Provide the [x, y] coordinate of the cell's center where the given text is located.  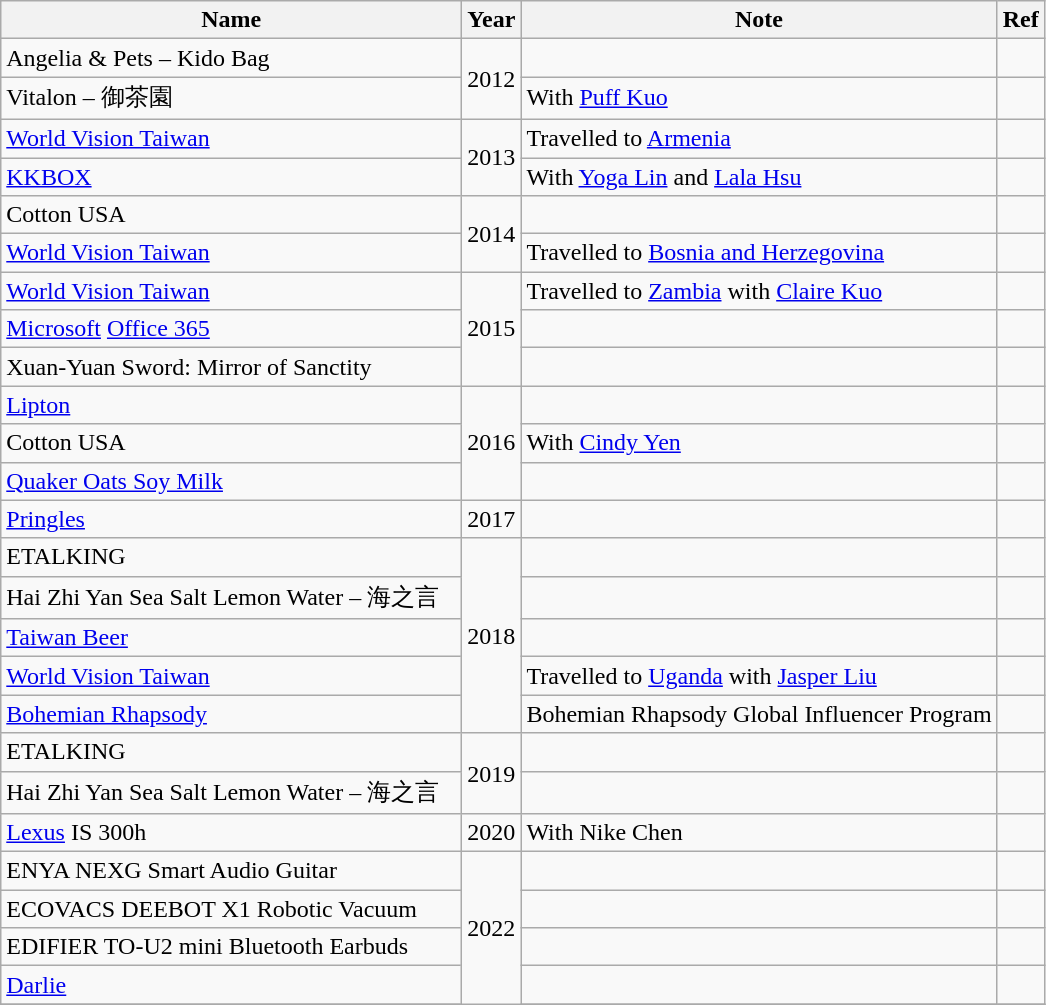
Angelia & Pets – Kido Bag [232, 58]
Xuan-Yuan Sword: Mirror of Sanctity [232, 367]
Bohemian Rhapsody Global Influencer Program [759, 714]
Taiwan Beer [232, 638]
Quaker Oats Soy Milk [232, 481]
2022 [492, 928]
2012 [492, 80]
Year [492, 20]
ECOVACS DEEBOT X1 Robotic Vacuum [232, 909]
2014 [492, 234]
2018 [492, 636]
Travelled to Bosnia and Herzegovina [759, 253]
Lexus IS 300h [232, 833]
Travelled to Uganda with Jasper Liu [759, 676]
2015 [492, 329]
With Nike Chen [759, 833]
Travelled to Armenia [759, 138]
2020 [492, 833]
Lipton [232, 405]
Name [232, 20]
Note [759, 20]
2017 [492, 519]
2016 [492, 443]
With Puff Kuo [759, 98]
2019 [492, 774]
KKBOX [232, 177]
Pringles [232, 519]
Travelled to Zambia with Claire Kuo [759, 291]
ENYA NEXG Smart Audio Guitar [232, 871]
Bohemian Rhapsody [232, 714]
Microsoft Office 365 [232, 329]
Vitalon – 御茶園 [232, 98]
With Yoga Lin and Lala Hsu [759, 177]
Ref [1020, 20]
Darlie [232, 985]
With Cindy Yen [759, 443]
EDIFIER TO-U2 mini Bluetooth Earbuds [232, 947]
2013 [492, 157]
